Output the [x, y] coordinate of the center of the cell containing the given text.  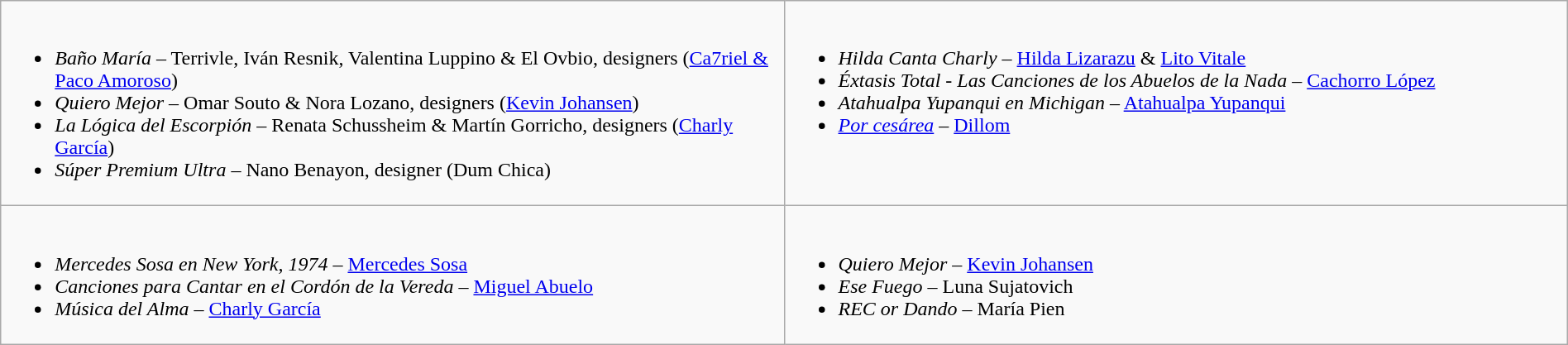
Quiero Mejor – Kevin JohansenEse Fuego – Luna SujatovichREC or Dando – María Pien [1176, 275]
Mercedes Sosa en New York, 1974 – Mercedes SosaCanciones para Cantar en el Cordón de la Vereda – Miguel AbueloMúsica del Alma – Charly García [392, 275]
